Capture the cell that displays the provided text and extract its [x, y] central coordinate. 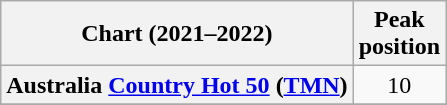
Chart (2021–2022) [177, 34]
Peakposition [399, 34]
Australia Country Hot 50 (TMN) [177, 85]
10 [399, 85]
